Scan for the cell matching the given text and deliver its (X, Y) coordinate at center. 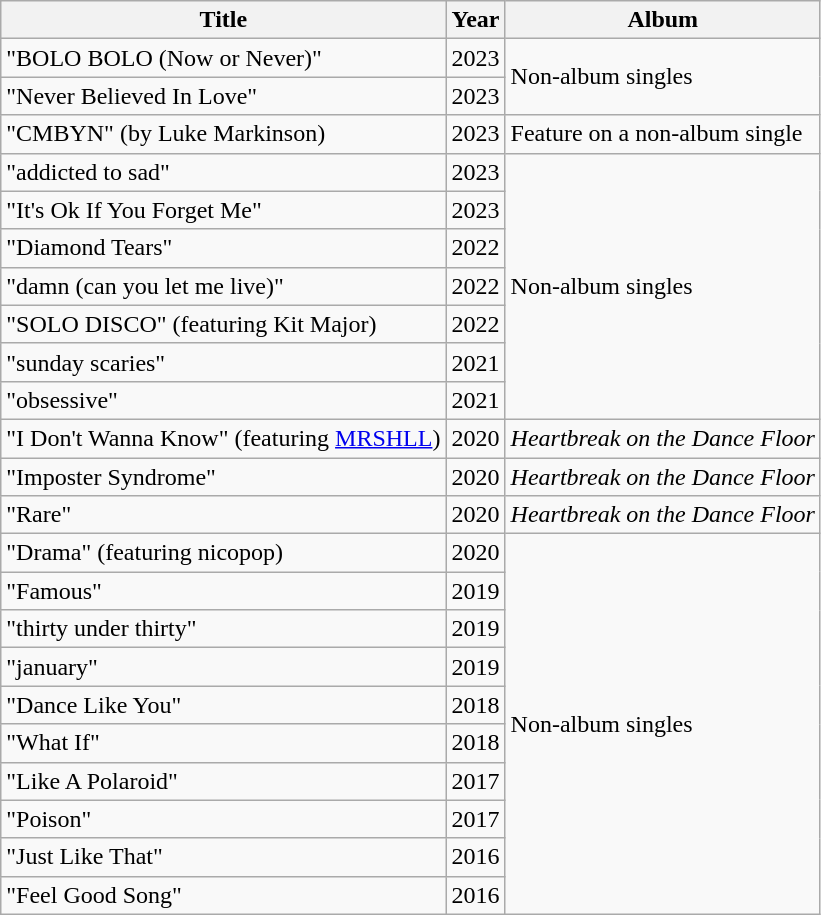
"Imposter Syndrome" (224, 477)
"SOLO DISCO" (featuring Kit Major) (224, 324)
"What If" (224, 743)
"BOLO BOLO (Now or Never)" (224, 58)
"Just Like That" (224, 857)
"obsessive" (224, 400)
"Poison" (224, 819)
Title (224, 20)
"It's Ok If You Forget Me" (224, 210)
"january" (224, 667)
"Feel Good Song" (224, 895)
"Like A Polaroid" (224, 781)
"I Don't Wanna Know" (featuring MRSHLL) (224, 438)
Album (662, 20)
"Dance Like You" (224, 705)
"Never Believed In Love" (224, 96)
"Drama" (featuring nicopop) (224, 553)
"CMBYN" (by Luke Markinson) (224, 134)
"addicted to sad" (224, 172)
Feature on a non-album single (662, 134)
"Diamond Tears" (224, 248)
"thirty under thirty" (224, 629)
"sunday scaries" (224, 362)
Year (476, 20)
"Famous" (224, 591)
"Rare" (224, 515)
"damn (can you let me live)" (224, 286)
